Capture the cell that displays the provided text and extract its [X, Y] central coordinate. 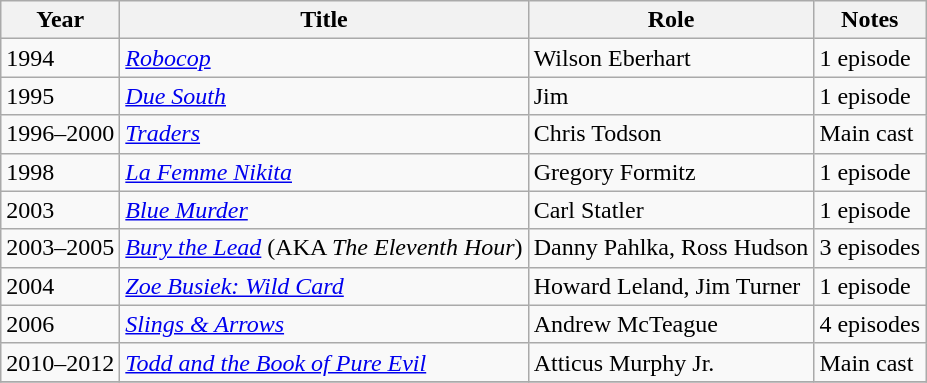
Danny Pahlka, Ross Hudson [671, 248]
1995 [60, 96]
3 episodes [870, 248]
2003 [60, 210]
Bury the Lead (AKA The Eleventh Hour) [324, 248]
Title [324, 20]
Notes [870, 20]
1998 [60, 172]
Role [671, 20]
Robocop [324, 58]
Zoe Busiek: Wild Card [324, 286]
Slings & Arrows [324, 324]
La Femme Nikita [324, 172]
Traders [324, 134]
Year [60, 20]
Todd and the Book of Pure Evil [324, 362]
2003–2005 [60, 248]
Andrew McTeague [671, 324]
2010–2012 [60, 362]
Wilson Eberhart [671, 58]
4 episodes [870, 324]
Chris Todson [671, 134]
Carl Statler [671, 210]
2004 [60, 286]
1996–2000 [60, 134]
Blue Murder [324, 210]
Gregory Formitz [671, 172]
Atticus Murphy Jr. [671, 362]
2006 [60, 324]
Jim [671, 96]
1994 [60, 58]
Howard Leland, Jim Turner [671, 286]
Due South [324, 96]
